For the text-containing cell, return its midpoint in [X, Y] coordinate format. 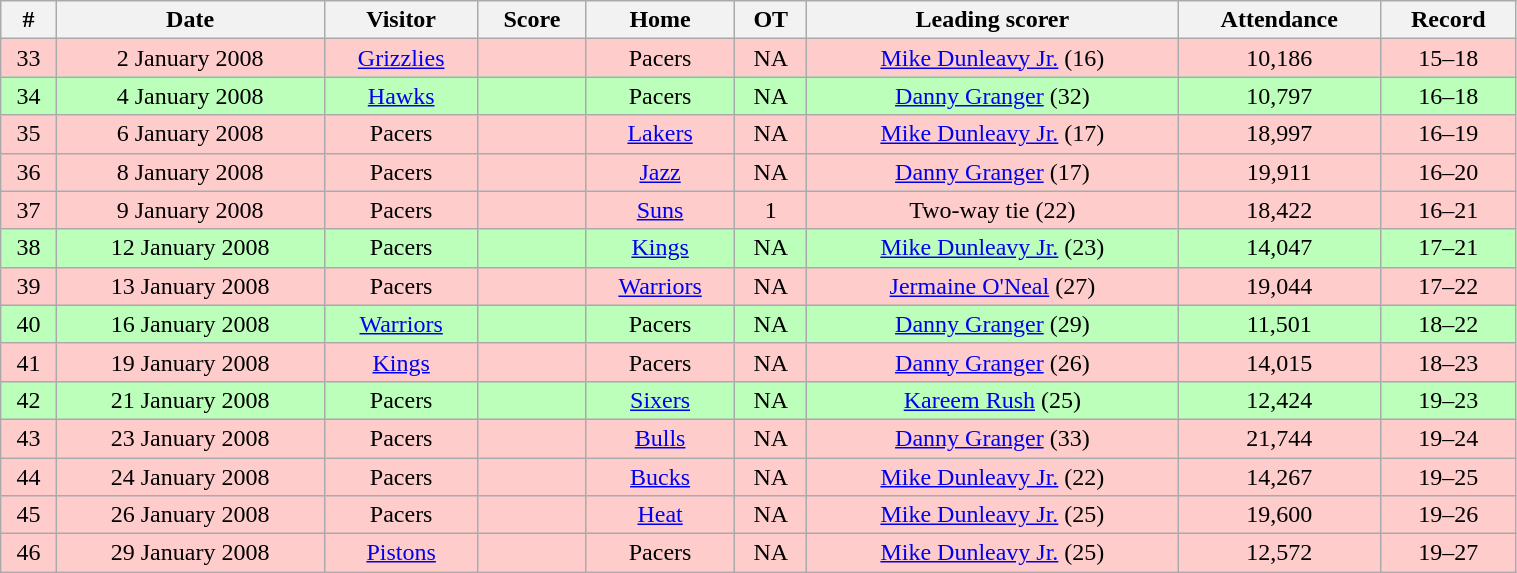
19–25 [1448, 477]
Hawks [401, 96]
Pistons [401, 553]
18–22 [1448, 324]
38 [28, 248]
14,015 [1280, 362]
Leading scorer [992, 20]
19–23 [1448, 400]
Danny Granger (33) [992, 438]
13 January 2008 [190, 286]
10,186 [1280, 58]
Grizzlies [401, 58]
Danny Granger (17) [992, 172]
46 [28, 553]
11,501 [1280, 324]
Lakers [660, 134]
41 [28, 362]
19,911 [1280, 172]
8 January 2008 [190, 172]
16–19 [1448, 134]
Danny Granger (32) [992, 96]
Heat [660, 515]
Mike Dunleavy Jr. (23) [992, 248]
Suns [660, 210]
15–18 [1448, 58]
Mike Dunleavy Jr. (22) [992, 477]
12,424 [1280, 400]
33 [28, 58]
1 [771, 210]
14,267 [1280, 477]
Sixers [660, 400]
Visitor [401, 20]
Date [190, 20]
12,572 [1280, 553]
Score [532, 20]
16–20 [1448, 172]
9 January 2008 [190, 210]
18,997 [1280, 134]
Jermaine O'Neal (27) [992, 286]
Danny Granger (26) [992, 362]
# [28, 20]
Mike Dunleavy Jr. (16) [992, 58]
26 January 2008 [190, 515]
Danny Granger (29) [992, 324]
36 [28, 172]
2 January 2008 [190, 58]
16 January 2008 [190, 324]
19,600 [1280, 515]
14,047 [1280, 248]
19 January 2008 [190, 362]
Kareem Rush (25) [992, 400]
45 [28, 515]
19–24 [1448, 438]
Home [660, 20]
21 January 2008 [190, 400]
35 [28, 134]
Bucks [660, 477]
19–26 [1448, 515]
Attendance [1280, 20]
Bulls [660, 438]
18,422 [1280, 210]
37 [28, 210]
18–23 [1448, 362]
Mike Dunleavy Jr. (17) [992, 134]
29 January 2008 [190, 553]
OT [771, 20]
17–22 [1448, 286]
Two-way tie (22) [992, 210]
19–27 [1448, 553]
21,744 [1280, 438]
24 January 2008 [190, 477]
19,044 [1280, 286]
44 [28, 477]
10,797 [1280, 96]
17–21 [1448, 248]
Jazz [660, 172]
12 January 2008 [190, 248]
16–21 [1448, 210]
6 January 2008 [190, 134]
4 January 2008 [190, 96]
42 [28, 400]
39 [28, 286]
43 [28, 438]
23 January 2008 [190, 438]
34 [28, 96]
16–18 [1448, 96]
40 [28, 324]
Record [1448, 20]
